Pinpoint the cell where the given text exists, returning its (x, y) midpoint coordinate. 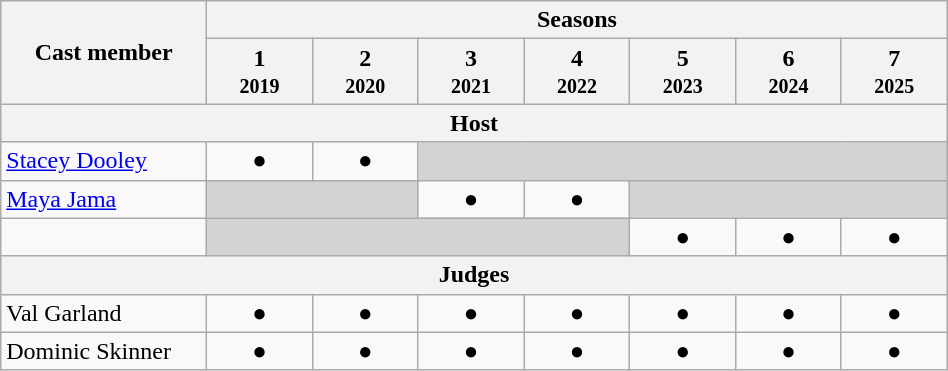
Seasons (578, 20)
2 2020 (365, 72)
Val Garland (104, 313)
Cast member (104, 52)
5 2023 (683, 72)
4 2022 (577, 72)
Judges (474, 275)
6 2024 (789, 72)
Host (474, 123)
1 2019 (260, 72)
Dominic Skinner (104, 351)
Maya Jama (104, 199)
7 2025 (894, 72)
3 2021 (471, 72)
Stacey Dooley (104, 161)
